Determine the [x, y] coordinate at the center of the cell enclosing the given text.  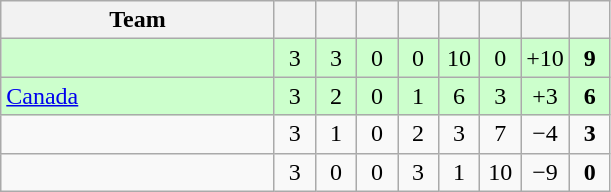
−9 [546, 172]
+3 [546, 96]
+10 [546, 58]
Canada [138, 96]
9 [590, 58]
Team [138, 20]
7 [500, 134]
−4 [546, 134]
